Determine the (x, y) coordinate at the center of the cell enclosing the given text.  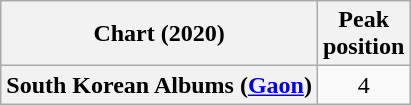
4 (363, 85)
South Korean Albums (Gaon) (160, 85)
Peakposition (363, 34)
Chart (2020) (160, 34)
